Return [x, y] of the center of cell containing provided text 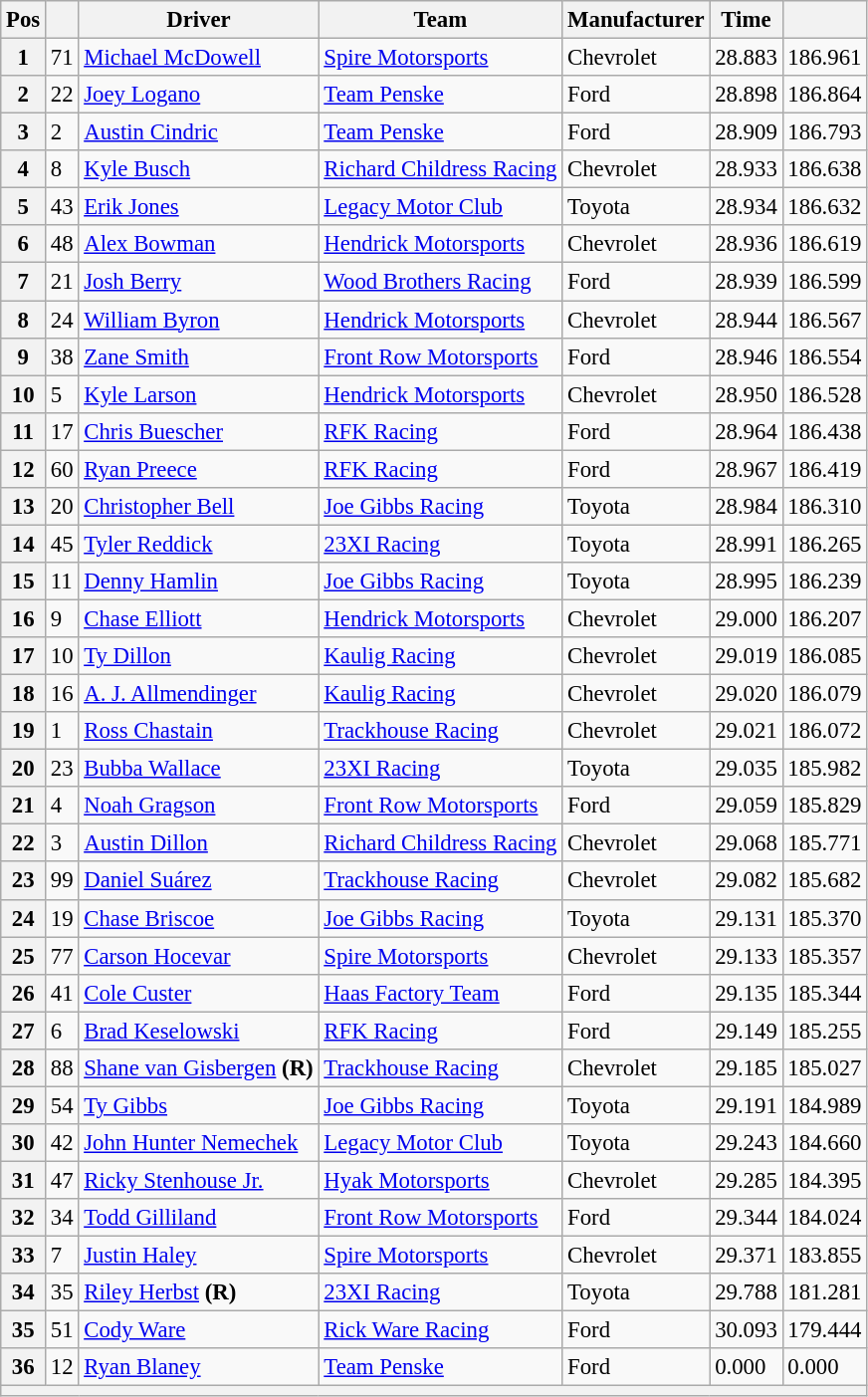
29.135 [747, 993]
Josh Berry [199, 282]
28.939 [747, 282]
99 [62, 881]
29.344 [747, 1218]
54 [62, 1105]
Michael McDowell [199, 58]
29.035 [747, 769]
27 [24, 1031]
184.660 [824, 1143]
186.638 [824, 169]
28.936 [747, 244]
184.989 [824, 1105]
88 [62, 1068]
Christopher Bell [199, 507]
28.909 [747, 132]
47 [62, 1180]
71 [62, 58]
29.082 [747, 881]
Team [440, 20]
Haas Factory Team [440, 993]
29.243 [747, 1143]
29.371 [747, 1256]
179.444 [824, 1330]
Justin Haley [199, 1256]
29.059 [747, 806]
30 [24, 1143]
186.438 [824, 431]
186.079 [824, 694]
28.934 [747, 207]
185.255 [824, 1031]
John Hunter Nemechek [199, 1143]
26 [24, 993]
Tyler Reddick [199, 544]
14 [24, 544]
29.191 [747, 1105]
77 [62, 956]
185.682 [824, 881]
29.149 [747, 1031]
13 [24, 507]
186.632 [824, 207]
Noah Gragson [199, 806]
185.829 [824, 806]
186.793 [824, 132]
42 [62, 1143]
Ryan Blaney [199, 1367]
186.265 [824, 544]
Riley Herbst (R) [199, 1292]
60 [62, 469]
28.964 [747, 431]
186.619 [824, 244]
Wood Brothers Racing [440, 282]
Chris Buescher [199, 431]
Ricky Stenhouse Jr. [199, 1180]
184.395 [824, 1180]
184.024 [824, 1218]
28.991 [747, 544]
43 [62, 207]
29.788 [747, 1292]
186.599 [824, 282]
Cole Custer [199, 993]
Cody Ware [199, 1330]
Austin Cindric [199, 132]
32 [24, 1218]
William Byron [199, 320]
Ryan Preece [199, 469]
186.085 [824, 656]
Joey Logano [199, 95]
Ross Chastain [199, 731]
45 [62, 544]
Chase Briscoe [199, 918]
Ty Gibbs [199, 1105]
Alex Bowman [199, 244]
29.068 [747, 843]
29.285 [747, 1180]
185.027 [824, 1068]
Shane van Gisbergen (R) [199, 1068]
Carson Hocevar [199, 956]
Manufacturer [636, 20]
29.021 [747, 731]
29.019 [747, 656]
33 [24, 1256]
29 [24, 1105]
Austin Dillon [199, 843]
28 [24, 1068]
185.357 [824, 956]
186.864 [824, 95]
28.967 [747, 469]
Chase Elliott [199, 618]
Brad Keselowski [199, 1031]
186.239 [824, 582]
30.093 [747, 1330]
186.554 [824, 356]
183.855 [824, 1256]
29.000 [747, 618]
A. J. Allmendinger [199, 694]
51 [62, 1330]
186.528 [824, 394]
41 [62, 993]
186.567 [824, 320]
185.344 [824, 993]
38 [62, 356]
28.950 [747, 394]
186.207 [824, 618]
Bubba Wallace [199, 769]
185.370 [824, 918]
29.185 [747, 1068]
36 [24, 1367]
31 [24, 1180]
185.771 [824, 843]
29.131 [747, 918]
28.933 [747, 169]
25 [24, 956]
Denny Hamlin [199, 582]
48 [62, 244]
28.898 [747, 95]
28.995 [747, 582]
185.982 [824, 769]
28.946 [747, 356]
186.310 [824, 507]
Kyle Busch [199, 169]
29.133 [747, 956]
186.072 [824, 731]
Driver [199, 20]
Pos [24, 20]
Zane Smith [199, 356]
28.944 [747, 320]
29.020 [747, 694]
Daniel Suárez [199, 881]
Time [747, 20]
Hyak Motorsports [440, 1180]
15 [24, 582]
28.883 [747, 58]
Ty Dillon [199, 656]
181.281 [824, 1292]
Erik Jones [199, 207]
28.984 [747, 507]
18 [24, 694]
Todd Gilliland [199, 1218]
186.961 [824, 58]
Kyle Larson [199, 394]
186.419 [824, 469]
Rick Ware Racing [440, 1330]
